Locate the cell with the specified text and output its [x, y] center coordinate. 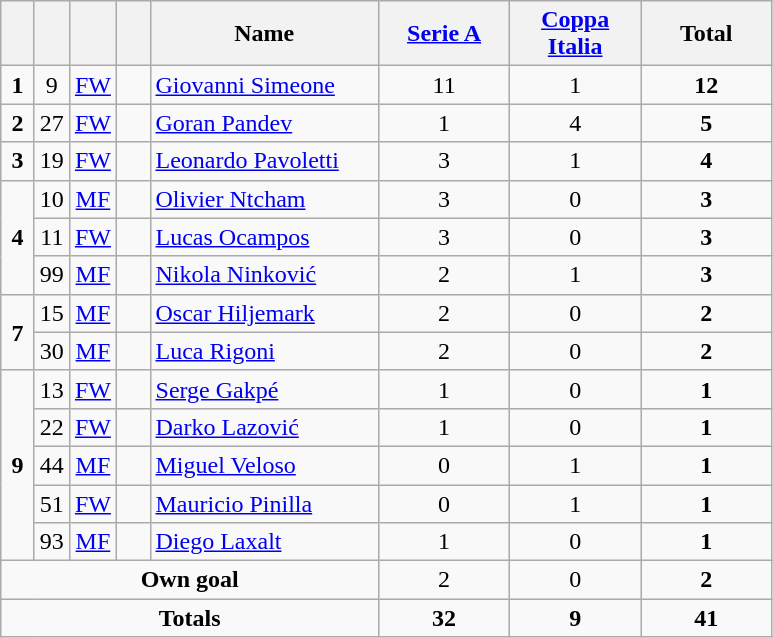
Coppa Italia [576, 34]
Giovanni Simeone [264, 85]
22 [52, 427]
13 [52, 389]
Mauricio Pinilla [264, 503]
Own goal [190, 580]
Serge Gakpé [264, 389]
Oscar Hiljemark [264, 313]
Serie A [444, 34]
15 [52, 313]
5 [706, 123]
99 [52, 275]
7 [18, 332]
Miguel Veloso [264, 465]
44 [52, 465]
Leonardo Pavoletti [264, 161]
Luca Rigoni [264, 351]
32 [444, 618]
19 [52, 161]
Diego Laxalt [264, 542]
93 [52, 542]
Total [706, 34]
Name [264, 34]
41 [706, 618]
27 [52, 123]
10 [52, 199]
12 [706, 85]
30 [52, 351]
Totals [190, 618]
Goran Pandev [264, 123]
Lucas Ocampos [264, 237]
Nikola Ninković [264, 275]
Olivier Ntcham [264, 199]
Darko Lazović [264, 427]
51 [52, 503]
